Pinpoint the cell where the given text exists, returning its (x, y) midpoint coordinate. 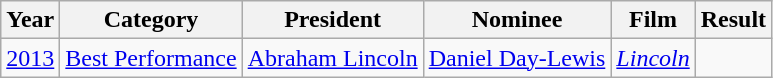
Lincoln (653, 58)
Year (30, 20)
Result (733, 20)
Daniel Day-Lewis (517, 58)
Best Performance (151, 58)
Film (653, 20)
Abraham Lincoln (332, 58)
Category (151, 20)
Nominee (517, 20)
President (332, 20)
2013 (30, 58)
